Output the (X, Y) coordinate of the center of the cell containing the given text.  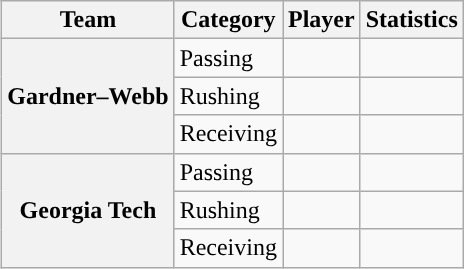
Georgia Tech (88, 210)
Gardner–Webb (88, 96)
Statistics (412, 20)
Category (228, 20)
Team (88, 20)
Player (321, 20)
